Pinpoint the cell where the given text exists, returning its (X, Y) midpoint coordinate. 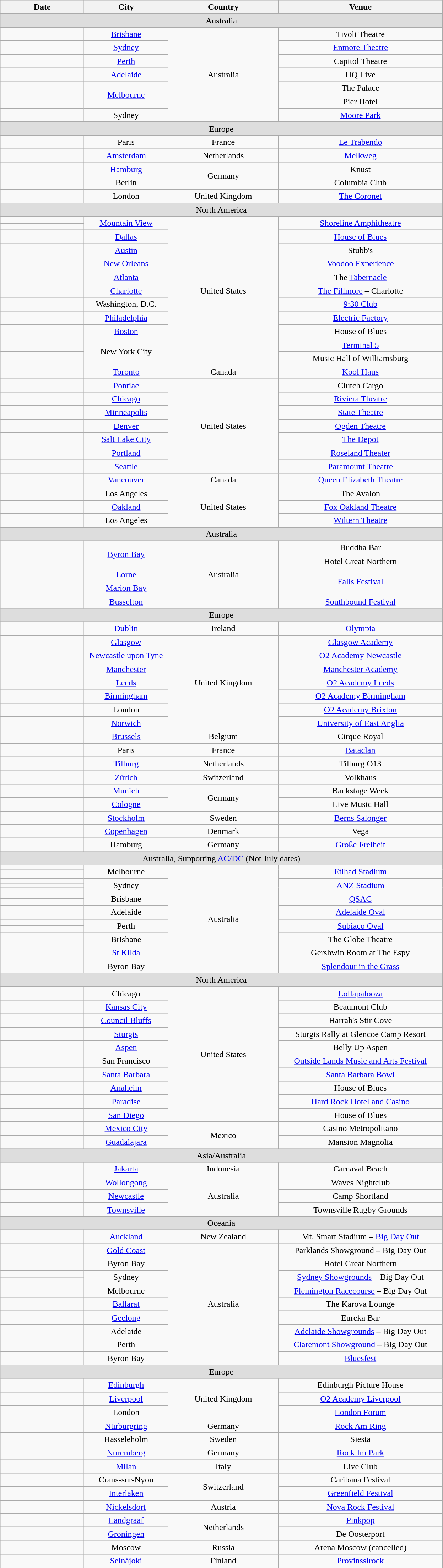
New York City (126, 351)
Russia (223, 1547)
Copenhagen (126, 831)
The Depot (360, 439)
Dublin (126, 629)
Tilburg (126, 764)
Manchester (126, 669)
Washington, D.C. (126, 304)
Music Hall of Williamsburg (360, 358)
Crans-sur-Nyon (126, 1480)
Philadelphia (126, 318)
Australia, Supporting AC/DC (Not July dates) (221, 858)
Riviera Theatre (360, 399)
Atlanta (126, 277)
Ireland (223, 629)
Claremont Showground – Big Day Out (360, 1345)
O2 Academy Birmingham (360, 696)
Parklands Showground – Big Day Out (360, 1250)
University of East Anglia (360, 723)
Capitol Theatre (360, 61)
Bluesfest (360, 1358)
Mexico (223, 1135)
Zürich (126, 777)
Backstage Week (360, 791)
Casino Metropolitano (360, 1129)
The Fillmore – Charlotte (360, 291)
Falls Festival (360, 581)
Newcastle upon Tyne (126, 656)
Anaheim (126, 1088)
Council Bluffs (126, 1020)
Nickelsdorf (126, 1507)
Gershwin Room at The Espy (360, 953)
Paradise (126, 1102)
Santa Barbara (126, 1075)
Auckland (126, 1236)
O2 Academy Leeds (360, 683)
Columbia Club (360, 183)
Guadalajara (126, 1142)
Newcastle (126, 1196)
Mexico City (126, 1129)
QSAC (360, 899)
Provinssirock (360, 1561)
Shoreline Amphitheatre (360, 223)
San Francisco (126, 1061)
The Coronet (360, 196)
London Forum (360, 1412)
Enmore Theatre (360, 48)
Electric Factory (360, 318)
Gold Coast (126, 1250)
Paramount Theatre (360, 466)
Etihad Stadium (360, 872)
Cologne (126, 804)
Landgraaf (126, 1520)
Hasseleholm (126, 1439)
ANZ Stadium (360, 885)
Live Club (360, 1466)
Flemington Racecourse – Big Day Out (360, 1291)
Milan (126, 1466)
Manchester Academy (360, 669)
Austria (223, 1507)
Siesta (360, 1439)
Adelaide Showgrounds – Big Day Out (360, 1331)
Sydney Showgrounds – Big Day Out (360, 1277)
Asia/Australia (221, 1155)
Bataclan (360, 750)
Country (223, 7)
Oakland (126, 507)
Splendour in the Grass (360, 966)
Vega (360, 831)
Toronto (126, 372)
Carnaval Beach (360, 1169)
Edinburgh (126, 1385)
Marion Bay (126, 588)
De Oosterport (360, 1534)
Townsville (126, 1209)
Rock Am Ring (360, 1426)
Pier Hotel (360, 102)
Fox Oakland Theatre (360, 507)
HQ Live (360, 75)
The Palace (360, 88)
Finland (223, 1561)
Busselton (126, 602)
Charlotte (126, 291)
Beaumont Club (360, 1007)
O2 Academy Liverpool (360, 1399)
Melkweg (360, 155)
Aspen (126, 1048)
New Zealand (223, 1236)
Cirque Royal (360, 737)
Nuremberg (126, 1453)
Sturgis (126, 1034)
Berns Salonger (360, 818)
Moscow (126, 1547)
The Globe Theatre (360, 939)
Ogden Theatre (360, 426)
Jakarta (126, 1169)
Le Trabendo (360, 142)
Rock Im Park (360, 1453)
Ballarat (126, 1304)
Stockholm (126, 818)
Amsterdam (126, 155)
Stubb's (360, 250)
Munich (126, 791)
Seattle (126, 466)
Italy (223, 1466)
Geelong (126, 1318)
Kool Haus (360, 372)
Seinäjoki (126, 1561)
Nova Rock Festival (360, 1507)
Birmingham (126, 696)
Sturgis Rally at Glencoe Camp Resort (360, 1034)
Lollapalooza (360, 993)
The Avalon (360, 493)
Liverpool (126, 1399)
Tilburg O13 (360, 764)
Roseland Theater (360, 453)
Harrah's Stir Cove (360, 1020)
Vancouver (126, 480)
St Kilda (126, 953)
Camp Shortland (360, 1196)
O2 Academy Newcastle (360, 656)
Live Music Hall (360, 804)
Caribana Festival (360, 1480)
Southbound Festival (360, 602)
San Diego (126, 1115)
Adelaide Oval (360, 912)
Portland (126, 453)
Volkhaus (360, 777)
Pinkpop (360, 1520)
Leeds (126, 683)
Belgium (223, 737)
Terminal 5 (360, 345)
Buddha Bar (360, 547)
Brussels (126, 737)
New Orleans (126, 264)
Belly Up Aspen (360, 1048)
Date (42, 7)
Waves Nightclub (360, 1182)
Arena Moscow (cancelled) (360, 1547)
Wollongong (126, 1182)
Subiaco Oval (360, 926)
Olympia (360, 629)
The Karova Lounge (360, 1304)
Santa Barbara Bowl (360, 1075)
Glasgow Academy (360, 642)
Nürburgring (126, 1426)
Queen Elizabeth Theatre (360, 480)
Denmark (223, 831)
Mansion Magnolia (360, 1142)
Clutch Cargo (360, 385)
O2 Academy Brixton (360, 710)
Eureka Bar (360, 1318)
Townsville Rugby Grounds (360, 1209)
Norwich (126, 723)
Venue (360, 7)
Tivoli Theatre (360, 34)
Edinburgh Picture House (360, 1385)
Glasgow (126, 642)
9:30 Club (360, 304)
Salt Lake City (126, 439)
Greenfield Festival (360, 1493)
Denver (126, 426)
City (126, 7)
Oceania (221, 1223)
Outside Lands Music and Arts Festival (360, 1061)
Mountain View (126, 223)
Hard Rock Hotel and Casino (360, 1102)
Große Freiheit (360, 845)
Knust (360, 169)
Berlin (126, 183)
Voodoo Experience (360, 264)
Minneapolis (126, 413)
Dallas (126, 237)
Moore Park (360, 115)
Indonesia (223, 1169)
Lorne (126, 574)
Mt. Smart Stadium – Big Day Out (360, 1236)
The Tabernacle (360, 277)
Groningen (126, 1534)
Kansas City (126, 1007)
Austin (126, 250)
Wiltern Theatre (360, 520)
Boston (126, 331)
State Theatre (360, 413)
Interlaken (126, 1493)
Pontiac (126, 385)
